Detect which cell encompasses the target text, then output its (X, Y) center coordinate. 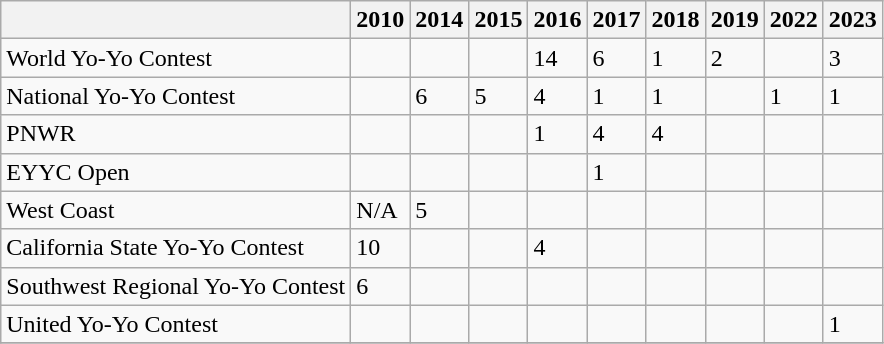
2023 (852, 20)
PNWR (176, 134)
California State Yo-Yo Contest (176, 248)
2022 (794, 20)
2018 (676, 20)
2019 (734, 20)
West Coast (176, 210)
2010 (380, 20)
2017 (616, 20)
Southwest Regional Yo-Yo Contest (176, 286)
World Yo-Yo Contest (176, 58)
National Yo-Yo Contest (176, 96)
EYYC Open (176, 172)
N/A (380, 210)
2 (734, 58)
2014 (440, 20)
2016 (558, 20)
3 (852, 58)
United Yo-Yo Contest (176, 324)
14 (558, 58)
10 (380, 248)
2015 (498, 20)
